Return [X, Y] of the center of cell containing provided text 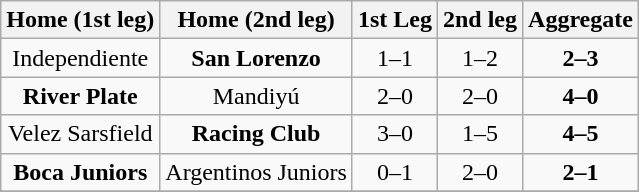
Aggregate [581, 20]
Home (1st leg) [80, 20]
Independiente [80, 58]
4–0 [581, 96]
0–1 [394, 172]
2–1 [581, 172]
Home (2nd leg) [256, 20]
River Plate [80, 96]
San Lorenzo [256, 58]
1–5 [480, 134]
Boca Juniors [80, 172]
3–0 [394, 134]
Velez Sarsfield [80, 134]
2nd leg [480, 20]
4–5 [581, 134]
Mandiyú [256, 96]
Argentinos Juniors [256, 172]
2–3 [581, 58]
1–1 [394, 58]
1–2 [480, 58]
1st Leg [394, 20]
Racing Club [256, 134]
